Find where the given text appears and provide that cell's center as [X, Y] coordinate. 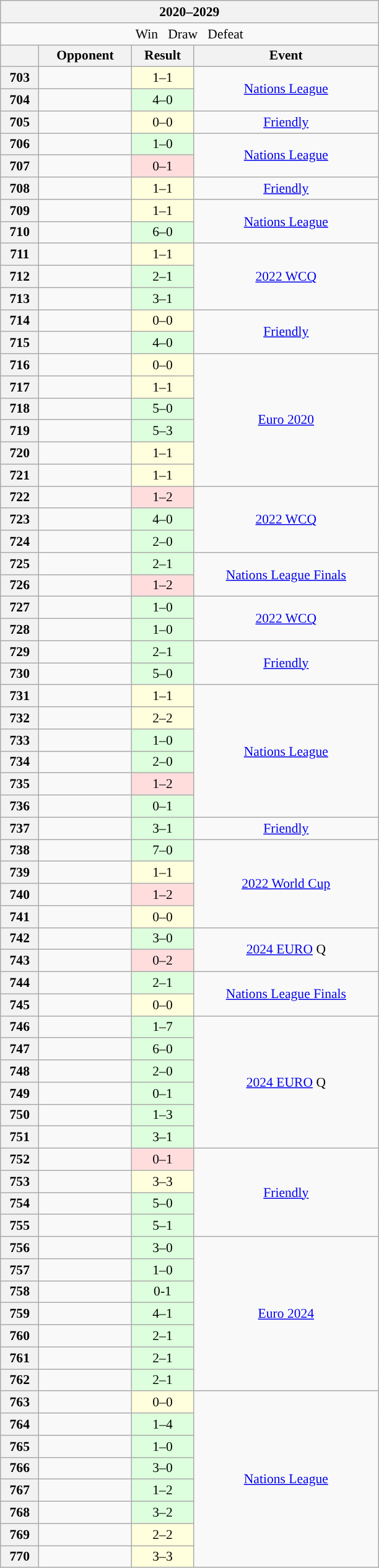
5–3 [162, 431]
757 [20, 1270]
739 [20, 873]
741 [20, 917]
729 [20, 652]
703 [20, 78]
743 [20, 961]
749 [20, 1093]
2022 World Cup [286, 883]
710 [20, 232]
712 [20, 277]
730 [20, 674]
2020–2029 [189, 12]
716 [20, 365]
745 [20, 1005]
728 [20, 630]
748 [20, 1071]
720 [20, 453]
706 [20, 144]
766 [20, 1468]
769 [20, 1535]
770 [20, 1557]
727 [20, 608]
738 [20, 851]
Result [162, 56]
725 [20, 564]
731 [20, 696]
761 [20, 1358]
7–0 [162, 851]
0–2 [162, 961]
759 [20, 1314]
764 [20, 1424]
709 [20, 211]
755 [20, 1226]
717 [20, 387]
750 [20, 1115]
711 [20, 255]
746 [20, 1027]
742 [20, 939]
715 [20, 343]
0-1 [162, 1292]
707 [20, 167]
753 [20, 1181]
760 [20, 1336]
737 [20, 828]
718 [20, 409]
3–2 [162, 1513]
722 [20, 497]
705 [20, 122]
763 [20, 1403]
4–1 [162, 1314]
Opponent [85, 56]
754 [20, 1204]
Event [286, 56]
758 [20, 1292]
721 [20, 475]
704 [20, 100]
767 [20, 1491]
733 [20, 740]
752 [20, 1160]
756 [20, 1248]
744 [20, 983]
1–3 [162, 1115]
736 [20, 807]
713 [20, 299]
714 [20, 321]
5–1 [162, 1226]
1–7 [162, 1027]
751 [20, 1137]
1–4 [162, 1424]
747 [20, 1049]
762 [20, 1380]
765 [20, 1447]
724 [20, 541]
735 [20, 784]
734 [20, 762]
Win Draw Defeat [189, 34]
708 [20, 188]
719 [20, 431]
732 [20, 718]
Euro 2024 [286, 1313]
Euro 2020 [286, 420]
723 [20, 520]
768 [20, 1513]
740 [20, 895]
726 [20, 585]
